Return (X, Y) of the center of cell containing provided text 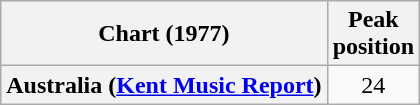
24 (373, 85)
Peakposition (373, 34)
Chart (1977) (164, 34)
Australia (Kent Music Report) (164, 85)
